Output the [x, y] coordinate of the center of the cell containing the given text.  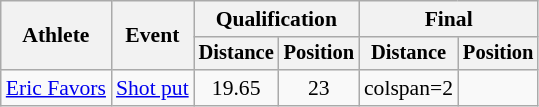
19.65 [236, 88]
Athlete [56, 36]
colspan=2 [408, 88]
Final [448, 19]
Qualification [276, 19]
Shot put [152, 88]
23 [319, 88]
Event [152, 36]
Eric Favors [56, 88]
